Return (X, Y) of the center of cell containing provided text 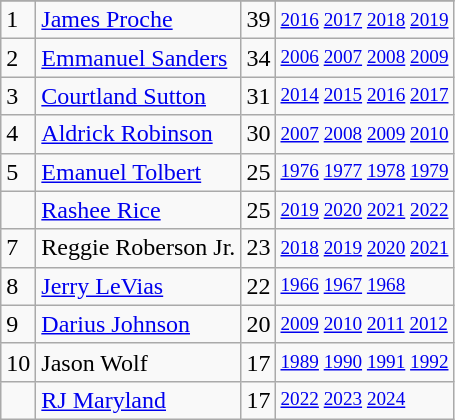
30 (258, 134)
RJ Maryland (138, 400)
5 (18, 172)
2006 2007 2008 2009 (364, 58)
Aldrick Robinson (138, 134)
23 (258, 248)
Darius Johnson (138, 324)
9 (18, 324)
8 (18, 286)
1 (18, 20)
1989 1990 1991 1992 (364, 362)
2022 2023 2024 (364, 400)
Rashee Rice (138, 210)
34 (258, 58)
1976 1977 1978 1979 (364, 172)
2016 2017 2018 2019 (364, 20)
Emmanuel Sanders (138, 58)
Jerry LeVias (138, 286)
2 (18, 58)
2009 2010 2011 2012 (364, 324)
2014 2015 2016 2017 (364, 96)
Emanuel Tolbert (138, 172)
Courtland Sutton (138, 96)
39 (258, 20)
Jason Wolf (138, 362)
2019 2020 2021 2022 (364, 210)
20 (258, 324)
3 (18, 96)
1966 1967 1968 (364, 286)
Reggie Roberson Jr. (138, 248)
4 (18, 134)
2018 2019 2020 2021 (364, 248)
31 (258, 96)
2007 2008 2009 2010 (364, 134)
7 (18, 248)
James Proche (138, 20)
22 (258, 286)
10 (18, 362)
